Output the (x, y) coordinate of the center of the cell containing the given text.  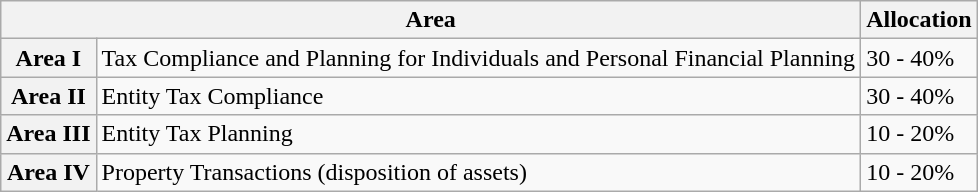
Area III (48, 134)
Area IV (48, 172)
Allocation (919, 20)
Tax Compliance and Planning for Individuals and Personal Financial Planning (478, 58)
Area (431, 20)
Property Transactions (disposition of assets) (478, 172)
Area II (48, 96)
Entity Tax Compliance (478, 96)
Area I (48, 58)
Entity Tax Planning (478, 134)
